Locate the cell with the specified text and output its [X, Y] center coordinate. 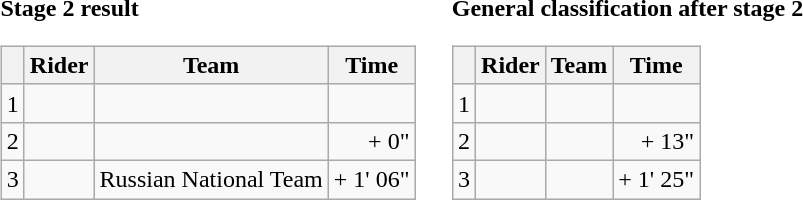
+ 13" [656, 141]
+ 1' 06" [372, 179]
+ 1' 25" [656, 179]
Russian National Team [211, 179]
+ 0" [372, 141]
